Locate the cell with the specified text and output its (x, y) center coordinate. 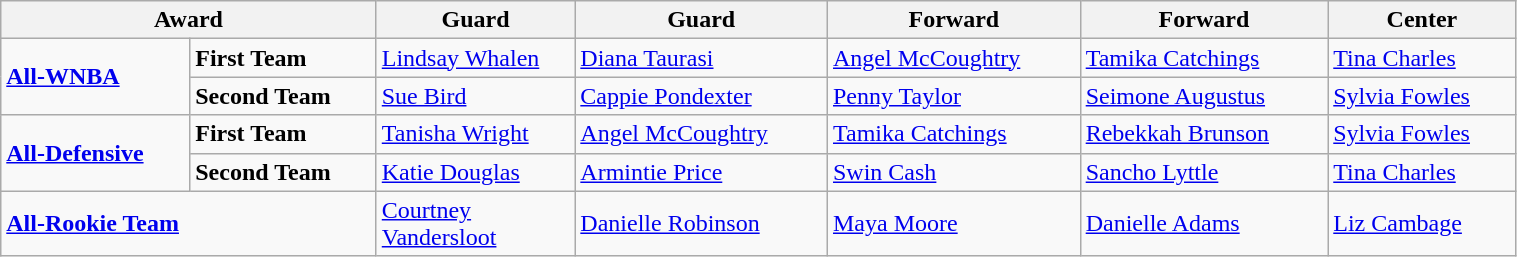
Lindsay Whalen (476, 58)
Maya Moore (954, 224)
Center (1422, 20)
Award (188, 20)
Rebekkah Brunson (1204, 134)
Cappie Pondexter (702, 96)
Diana Taurasi (702, 58)
Penny Taylor (954, 96)
Armintie Price (702, 172)
All-WNBA (96, 77)
Katie Douglas (476, 172)
Danielle Adams (1204, 224)
Courtney Vandersloot (476, 224)
Seimone Augustus (1204, 96)
Liz Cambage (1422, 224)
All-Rookie Team (188, 224)
All-Defensive (96, 153)
Danielle Robinson (702, 224)
Sancho Lyttle (1204, 172)
Swin Cash (954, 172)
Sue Bird (476, 96)
Tanisha Wright (476, 134)
